Pinpoint the cell where the given text exists, returning its [x, y] midpoint coordinate. 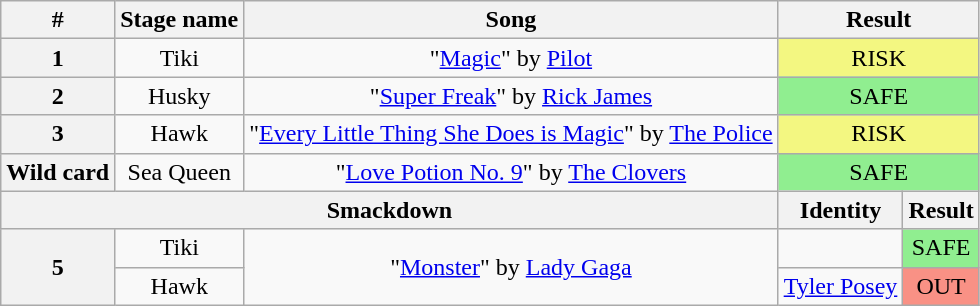
Song [511, 20]
5 [58, 267]
Wild card [58, 172]
Sea Queen [180, 172]
"Super Freak" by Rick James [511, 96]
3 [58, 134]
# [58, 20]
Stage name [180, 20]
Identity [840, 210]
OUT [941, 286]
1 [58, 58]
Husky [180, 96]
Smackdown [390, 210]
"Every Little Thing She Does is Magic" by The Police [511, 134]
"Monster" by Lady Gaga [511, 267]
Tyler Posey [840, 286]
2 [58, 96]
"Magic" by Pilot [511, 58]
"Love Potion No. 9" by The Clovers [511, 172]
